Scan for the cell matching the given text and deliver its (x, y) coordinate at center. 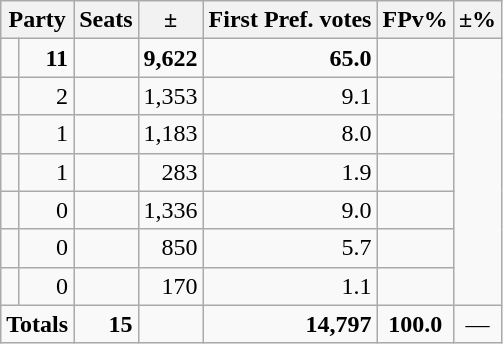
5.7 (290, 248)
1.9 (290, 172)
65.0 (290, 58)
Seats (106, 20)
170 (170, 286)
9.0 (290, 210)
Party (38, 20)
First Pref. votes (290, 20)
1,353 (170, 96)
— (477, 324)
1.1 (290, 286)
9.1 (290, 96)
± (170, 20)
2 (46, 96)
±% (477, 20)
8.0 (290, 134)
11 (46, 58)
100.0 (415, 324)
283 (170, 172)
FPv% (415, 20)
9,622 (170, 58)
1,336 (170, 210)
15 (106, 324)
850 (170, 248)
Totals (38, 324)
14,797 (290, 324)
1,183 (170, 134)
